Search for the cell housing the specified text and yield its [x, y] center coordinate. 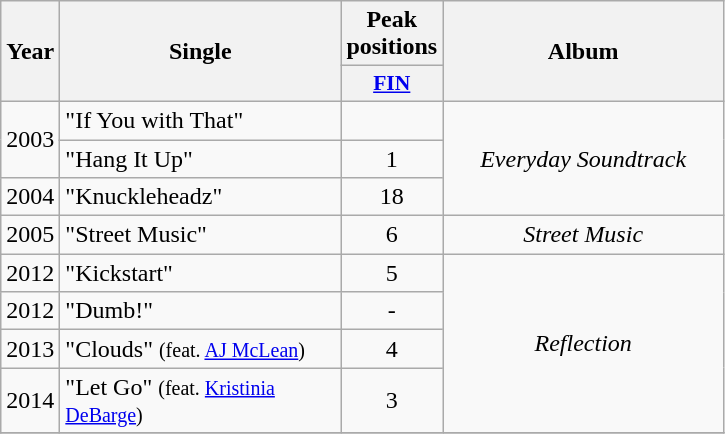
6 [392, 235]
"Clouds" (feat. AJ McLean) [200, 349]
18 [392, 197]
5 [392, 273]
"Hang It Up" [200, 159]
FIN [392, 84]
Street Music [584, 235]
"Let Go" (feat. Kristinia DeBarge) [200, 400]
"Kickstart" [200, 273]
2003 [30, 139]
3 [392, 400]
Year [30, 52]
1 [392, 159]
2004 [30, 197]
2014 [30, 400]
Peak positions [392, 34]
Album [584, 52]
- [392, 311]
Reflection [584, 344]
2013 [30, 349]
"Dumb!" [200, 311]
"Knuckleheadz" [200, 197]
"If You with That" [200, 120]
2005 [30, 235]
4 [392, 349]
Single [200, 52]
Everyday Soundtrack [584, 158]
"Street Music" [200, 235]
